Capture the cell that displays the provided text and extract its (X, Y) central coordinate. 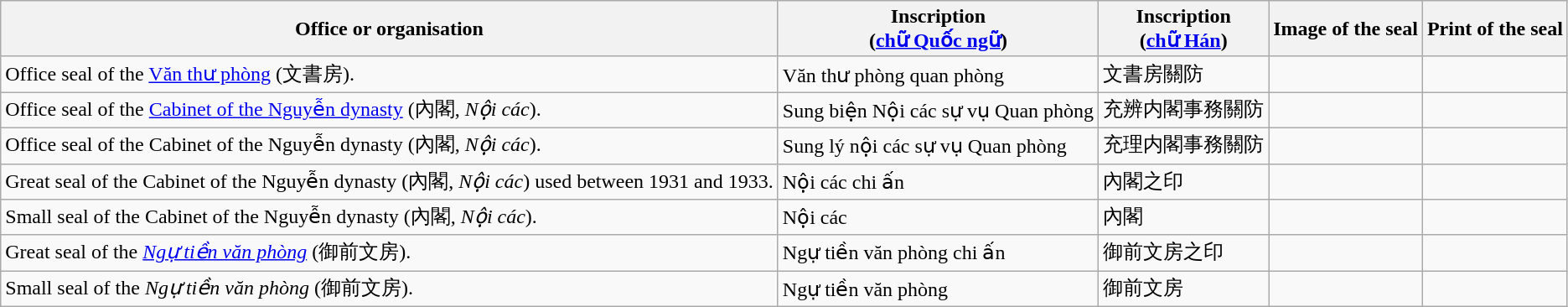
Nội các (938, 218)
充理内閣事務關防 (1183, 146)
Sung biện Nội các sự vụ Quan phòng (938, 111)
Print of the seal (1495, 29)
Small seal of the Ngự tiền văn phòng (御前文房). (390, 289)
御前文房 (1183, 289)
Ngự tiền văn phòng (938, 289)
Inscription(chữ Quốc ngữ) (938, 29)
Sung lý nội các sự vụ Quan phòng (938, 146)
Image of the seal (1346, 29)
內閣之印 (1183, 181)
Great seal of the Cabinet of the Nguyễn dynasty (內閣, Nội các) used between 1931 and 1933. (390, 181)
內閣 (1183, 218)
Office seal of the Văn thư phòng (文書房). (390, 74)
Small seal of the Cabinet of the Nguyễn dynasty (內閣, Nội các). (390, 218)
Văn thư phòng quan phòng (938, 74)
Office or organisation (390, 29)
Great seal of the Ngự tiền văn phòng (御前文房). (390, 253)
Ngự tiền văn phòng chi ấn (938, 253)
Inscription(chữ Hán) (1183, 29)
御前文房之印 (1183, 253)
充辨内閣事務關防 (1183, 111)
Nội các chi ấn (938, 181)
文書房關防 (1183, 74)
